Determine the (X, Y) coordinate at the center of the cell enclosing the given text.  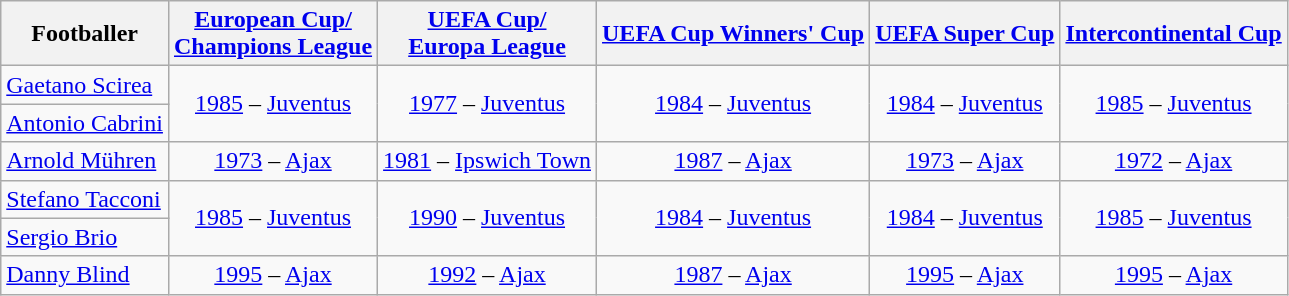
Arnold Mühren (85, 161)
UEFA Cup/Europa League (488, 34)
Danny Blind (85, 275)
Footballer (85, 34)
1972 – Ajax (1174, 161)
European Cup/Champions League (272, 34)
UEFA Cup Winners' Cup (734, 34)
Antonio Cabrini (85, 123)
1977 – Juventus (488, 104)
UEFA Super Cup (965, 34)
Sergio Brio (85, 237)
1992 – Ajax (488, 275)
Stefano Tacconi (85, 199)
1990 – Juventus (488, 218)
Intercontinental Cup (1174, 34)
1981 – Ipswich Town (488, 161)
Gaetano Scirea (85, 85)
